Provide the [x, y] coordinate of the cell's center where the given text is located.  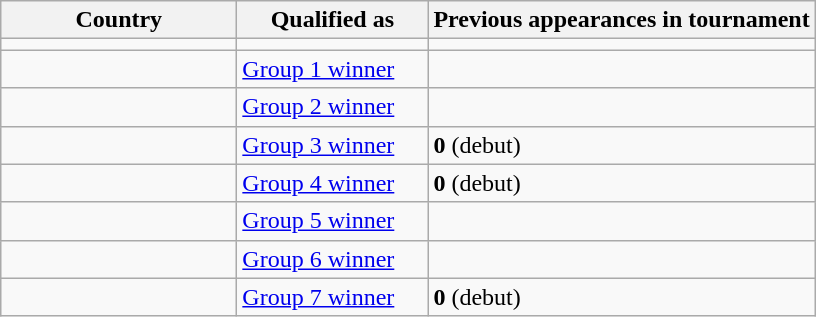
Group 2 winner [332, 107]
Qualified as [332, 20]
Group 5 winner [332, 221]
Group 4 winner [332, 183]
Group 6 winner [332, 259]
Group 3 winner [332, 145]
Previous appearances in tournament [622, 20]
Group 1 winner [332, 69]
Group 7 winner [332, 297]
Country [119, 20]
